Identify which cell holds the provided text, then report its (x, y) central coordinate. 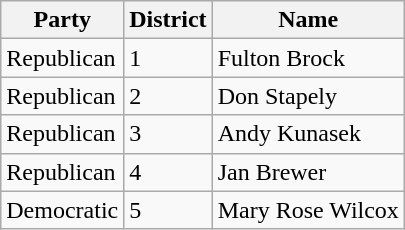
Democratic (62, 210)
3 (168, 134)
Don Stapely (308, 96)
Fulton Brock (308, 58)
1 (168, 58)
Jan Brewer (308, 172)
Name (308, 20)
Mary Rose Wilcox (308, 210)
District (168, 20)
2 (168, 96)
5 (168, 210)
4 (168, 172)
Andy Kunasek (308, 134)
Party (62, 20)
